Return the (X, Y) coordinate for the center point of the cell that contains the specified text.  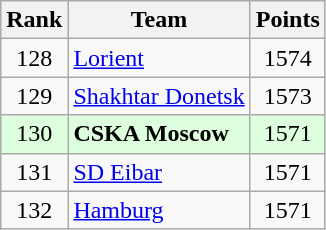
SD Eibar (159, 172)
130 (34, 134)
129 (34, 96)
CSKA Moscow (159, 134)
Shakhtar Donetsk (159, 96)
Team (159, 20)
1574 (288, 58)
132 (34, 210)
131 (34, 172)
Hamburg (159, 210)
1573 (288, 96)
Rank (34, 20)
Lorient (159, 58)
Points (288, 20)
128 (34, 58)
